Provide the (X, Y) coordinate of the cell's center where the given text is located.  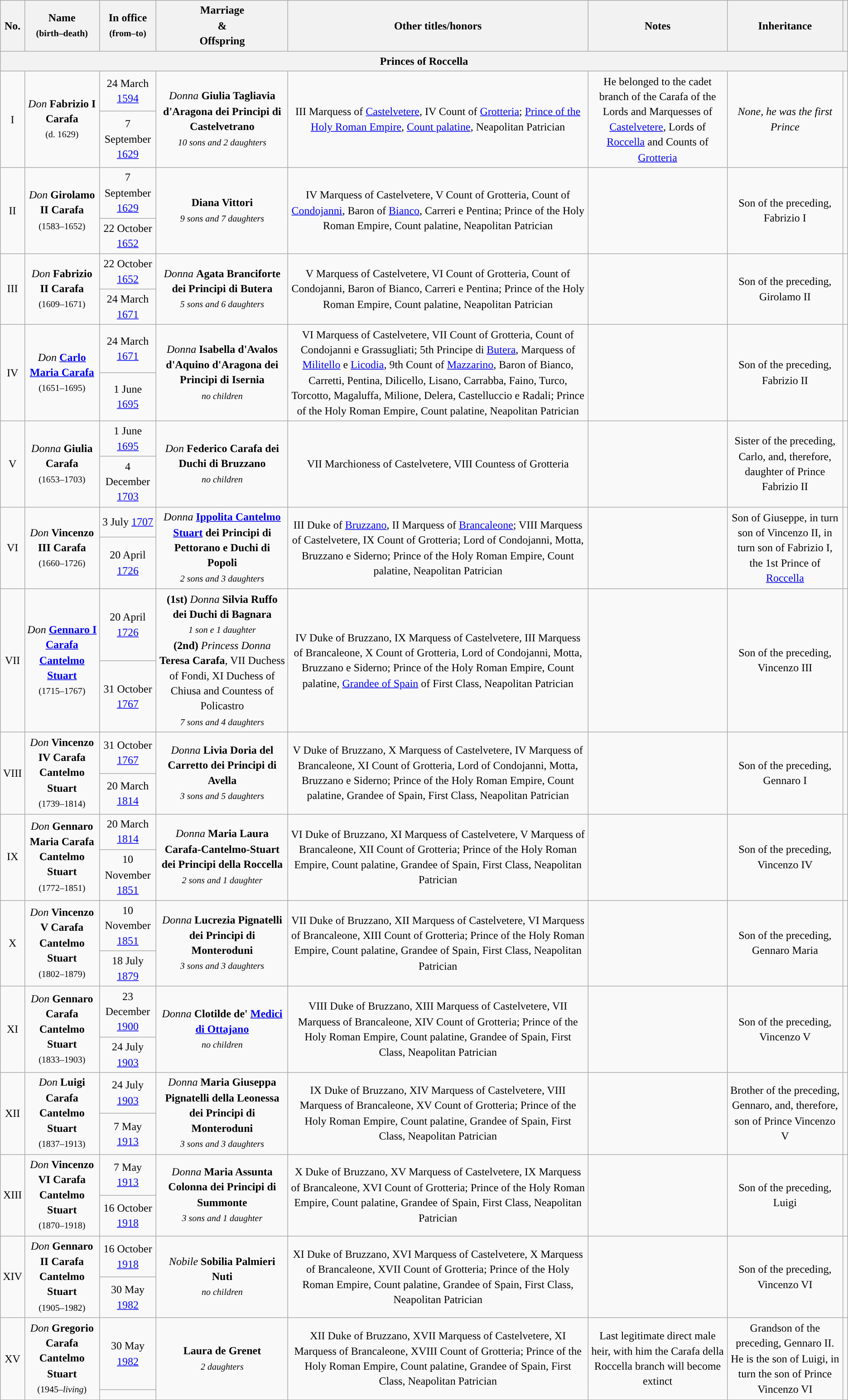
Donna Agata Branciforte dei Principi di Butera5 sons and 6 daughters (222, 289)
Donna Maria Laura Carafa-Cantelmo-Stuart dei Principi della Roccella2 sons and 1 daughter (222, 857)
Don Luigi Carafa Cantelmo Stuart(1837–1913) (62, 1113)
Donna Isabella d'Avalos d'Aquino d'Aragona dei Principi di Iserniano children (222, 373)
Nobile Sobilia Palmieri Nutino children (222, 1277)
Don Vincenzo III Carafa(1660–1726) (62, 548)
Son of the preceding, Luigi (785, 1196)
Don Carlo Maria Carafa(1651–1695) (62, 373)
Son of Giuseppe, in turn son of Vincenzo II, in turn son of Fabrizio I, the 1st Prince of Roccella (785, 548)
Don Vincenzo V Carafa Cantelmo Stuart(1802–1879) (62, 943)
Donna Giulia Tagliavia d'Aragona dei Principi di Castelvetrano10 sons and 2 daughters (222, 120)
Princes of Roccella (424, 62)
VI (13, 548)
Don Gregorio Carafa Cantelmo Stuart(1945–living) (62, 1359)
XII (13, 1113)
X (13, 943)
In office(from–to) (128, 26)
Donna Lucrezia Pignatelli dei Principi di Monteroduni3 sons and 3 daughters (222, 943)
V (13, 464)
Don Fabrizio I Carafa(d. 1629) (62, 120)
Marriage&Offspring (222, 26)
Sister of the preceding, Carlo, and, therefore, daughter of Prince Fabrizio II (785, 464)
Son of the preceding, Fabrizio II (785, 373)
IV (13, 373)
XI (13, 1030)
VII (13, 660)
Son of the preceding, Vincenzo V (785, 1030)
IX (13, 857)
No. (13, 26)
Inheritance (785, 26)
XIV (13, 1277)
18 July 1879 (128, 968)
Donna Giulia Carafa(1653–1703) (62, 464)
III Marquess of Castelvetere, IV Count of Grotteria; Prince of the Holy Roman Empire, Count palatine, Neapolitan Patrician (438, 120)
Don Vincenzo VI Carafa Cantelmo Stuart(1870–1918) (62, 1196)
XIII (13, 1196)
III (13, 289)
Donna Maria Giuseppa Pignatelli della Leonessa dei Principi di Monteroduni3 sons and 3 daughters (222, 1113)
24 March 1594 (128, 91)
Brother of the preceding, Gennaro, and, therefore, son of Prince Vincenzo V (785, 1113)
I (13, 120)
Donna Maria Assunta Colonna dei Principi di Summonte3 sons and 1 daughter (222, 1196)
4 December 1703 (128, 482)
Notes (658, 26)
Son of the preceding, Vincenzo III (785, 660)
Donna Clotilde de' Medici di Ottajanono children (222, 1030)
Name(birth–death) (62, 26)
Grandson of the preceding, Gennaro II. He is the son of Luigi, in turn the son of Prince Vincenzo VI (785, 1359)
XV (13, 1359)
Other titles/honors (438, 26)
Son of the preceding, Girolamo II (785, 289)
Son of the preceding, Gennaro Maria (785, 943)
Don Federico Carafa dei Duchi di Bruzzanono children (222, 464)
3 July 1707 (128, 522)
Don Gennaro Maria Carafa Cantelmo Stuart(1772–1851) (62, 857)
Last legitimate direct male heir, with him the Carafa della Roccella branch will become extinct (658, 1359)
Son of the preceding, Gennaro I (785, 774)
Don Girolamo II Carafa(1583–1652) (62, 211)
Laura de Grenet2 daughters (222, 1359)
Don Gennaro I Carafa Cantelmo Stuart(1715–1767) (62, 660)
He belonged to the cadet branch of the Carafa of the Lords and Marquesses of Castelvetere, Lords of Roccella and Counts of Grotteria (658, 120)
VII Marchioness of Castelvetere, VIII Countess of Grotteria (438, 464)
Son of the preceding, Vincenzo VI (785, 1277)
VIII (13, 774)
Don Vincenzo IV Carafa Cantelmo Stuart(1739–1814) (62, 774)
Donna Livia Doria del Carretto dei Principi di Avella3 sons and 5 daughters (222, 774)
Don Gennaro Carafa Cantelmo Stuart(1833–1903) (62, 1030)
Diana Vittori9 sons and 7 daughters (222, 211)
None, he was the first Prince (785, 120)
Son of the preceding, Vincenzo IV (785, 857)
Donna Ippolita Cantelmo Stuart dei Principi di Pettorano e Duchi di Popoli2 sons and 3 daughters (222, 548)
Don Fabrizio II Carafa(1609–1671) (62, 289)
Don Gennaro II Carafa Cantelmo Stuart(1905–1982) (62, 1277)
23 December 1900 (128, 1012)
Son of the preceding, Fabrizio I (785, 211)
II (13, 211)
